Search for the cell housing the specified text and yield its (x, y) center coordinate. 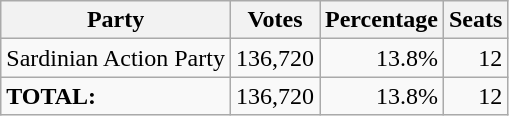
Percentage (382, 20)
TOTAL: (116, 96)
Votes (274, 20)
Party (116, 20)
Seats (475, 20)
Sardinian Action Party (116, 58)
